Search for the cell housing the specified text and yield its [X, Y] center coordinate. 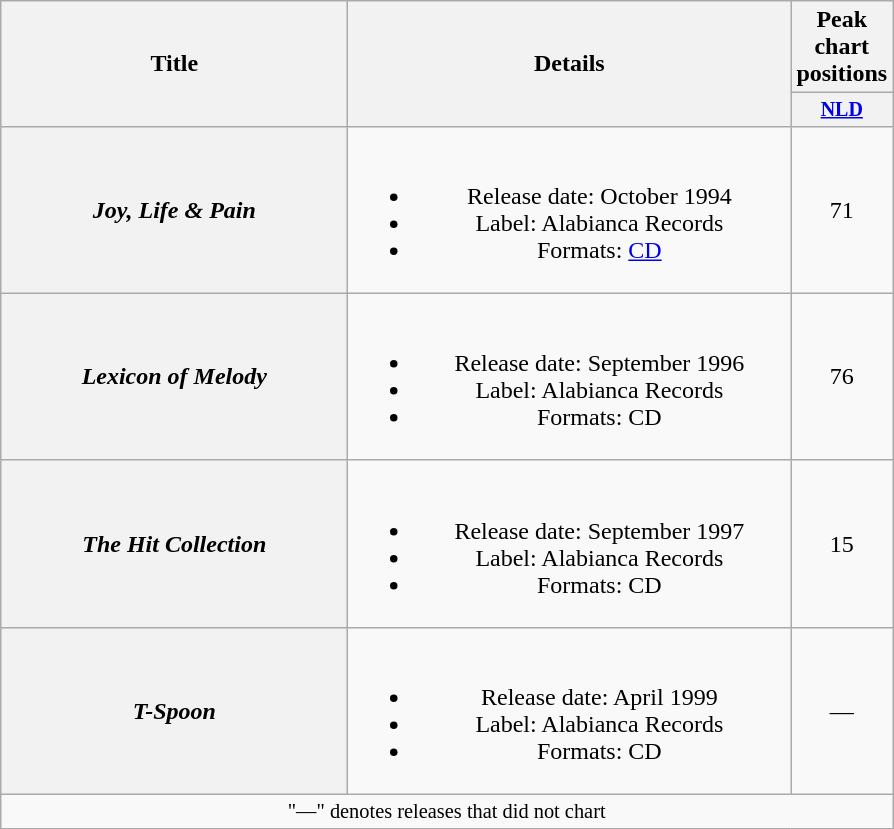
Details [570, 64]
Lexicon of Melody [174, 376]
Joy, Life & Pain [174, 210]
Release date: October 1994Label: Alabianca RecordsFormats: CD [570, 210]
Release date: September 1997Label: Alabianca RecordsFormats: CD [570, 544]
76 [842, 376]
— [842, 710]
Release date: April 1999Label: Alabianca RecordsFormats: CD [570, 710]
Release date: September 1996Label: Alabianca RecordsFormats: CD [570, 376]
Title [174, 64]
71 [842, 210]
15 [842, 544]
The Hit Collection [174, 544]
NLD [842, 110]
T-Spoon [174, 710]
Peak chart positions [842, 47]
"—" denotes releases that did not chart [447, 812]
